Search for the cell housing the specified text and yield its [X, Y] center coordinate. 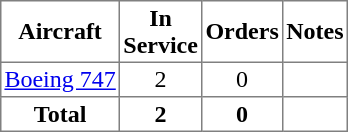
Aircraft [60, 32]
InService [161, 32]
Boeing 747 [60, 79]
Total [60, 114]
Notes [314, 32]
Orders [242, 32]
